Output the (x, y) coordinate of the center of the cell containing the given text.  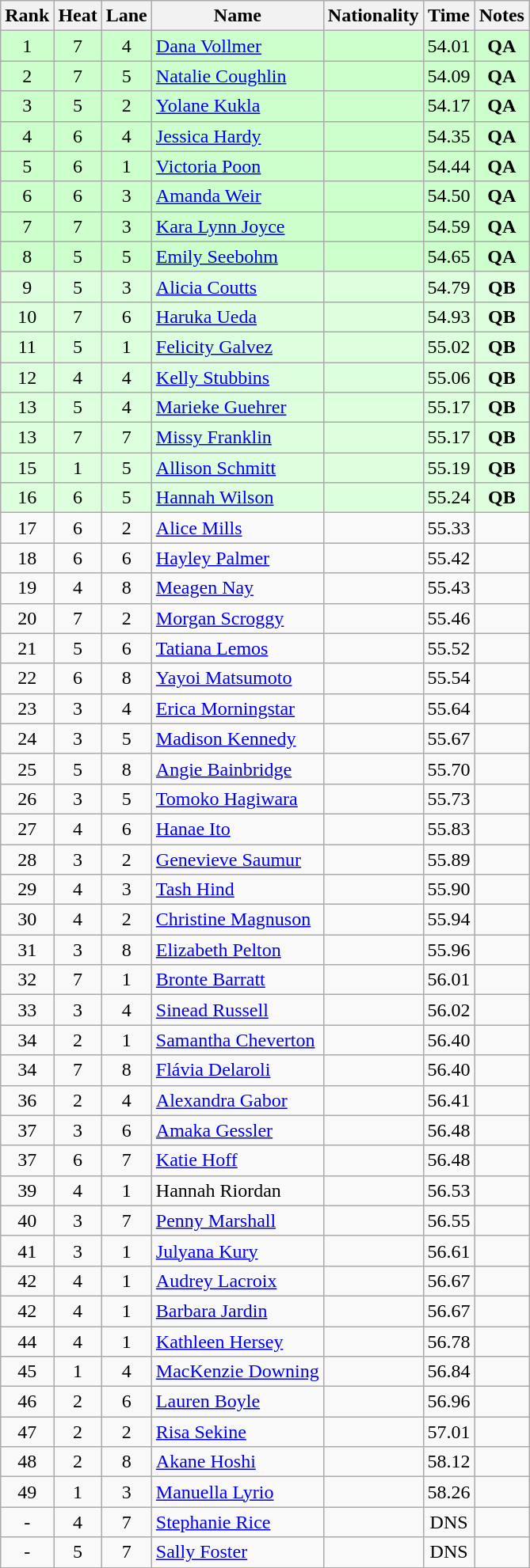
10 (27, 317)
33 (27, 1010)
Notes (501, 16)
Penny Marshall (238, 1221)
47 (27, 1432)
Julyana Kury (238, 1251)
Tash Hind (238, 890)
16 (27, 498)
Dana Vollmer (238, 46)
58.12 (448, 1462)
11 (27, 347)
55.43 (448, 588)
Hannah Riordan (238, 1190)
Haruka Ueda (238, 317)
40 (27, 1221)
Rank (27, 16)
12 (27, 378)
Emily Seebohm (238, 256)
21 (27, 648)
54.44 (448, 166)
Felicity Galvez (238, 347)
Audrey Lacroix (238, 1281)
55.42 (448, 558)
Jessica Hardy (238, 136)
54.93 (448, 317)
31 (27, 950)
54.59 (448, 226)
15 (27, 468)
Marieke Guehrer (238, 408)
Akane Hoshi (238, 1462)
Bronte Barratt (238, 980)
Natalie Coughlin (238, 76)
44 (27, 1342)
55.73 (448, 799)
27 (27, 829)
56.02 (448, 1010)
Nationality (373, 16)
32 (27, 980)
Risa Sekine (238, 1432)
MacKenzie Downing (238, 1372)
Alice Mills (238, 528)
25 (27, 769)
56.84 (448, 1372)
Heat (78, 16)
Flávia Delaroli (238, 1070)
Samantha Cheverton (238, 1040)
36 (27, 1100)
Lane (127, 16)
9 (27, 287)
55.54 (448, 678)
55.70 (448, 769)
56.96 (448, 1402)
Kara Lynn Joyce (238, 226)
58.26 (448, 1492)
55.90 (448, 890)
Lauren Boyle (238, 1402)
18 (27, 558)
Meagen Nay (238, 588)
Morgan Scroggy (238, 618)
Alexandra Gabor (238, 1100)
29 (27, 890)
54.09 (448, 76)
55.33 (448, 528)
48 (27, 1462)
49 (27, 1492)
23 (27, 708)
56.53 (448, 1190)
Katie Hoff (238, 1160)
Madison Kennedy (238, 738)
39 (27, 1190)
Sally Foster (238, 1552)
55.89 (448, 859)
Yayoi Matsumoto (238, 678)
45 (27, 1372)
55.19 (448, 468)
22 (27, 678)
17 (27, 528)
26 (27, 799)
55.94 (448, 920)
55.96 (448, 950)
Hanae Ito (238, 829)
Amanda Weir (238, 196)
55.64 (448, 708)
Hayley Palmer (238, 558)
Kathleen Hersey (238, 1342)
Barbara Jardin (238, 1311)
Name (238, 16)
Amaka Gessler (238, 1130)
28 (27, 859)
54.01 (448, 46)
Hannah Wilson (238, 498)
54.35 (448, 136)
Angie Bainbridge (238, 769)
55.02 (448, 347)
24 (27, 738)
56.55 (448, 1221)
Time (448, 16)
Sinead Russell (238, 1010)
57.01 (448, 1432)
Allison Schmitt (238, 468)
30 (27, 920)
Yolane Kukla (238, 106)
Alicia Coutts (238, 287)
56.78 (448, 1342)
55.46 (448, 618)
55.24 (448, 498)
Tatiana Lemos (238, 648)
46 (27, 1402)
Missy Franklin (238, 438)
19 (27, 588)
Tomoko Hagiwara (238, 799)
Genevieve Saumur (238, 859)
54.65 (448, 256)
Erica Morningstar (238, 708)
56.01 (448, 980)
55.52 (448, 648)
Elizabeth Pelton (238, 950)
54.17 (448, 106)
41 (27, 1251)
Victoria Poon (238, 166)
55.83 (448, 829)
54.50 (448, 196)
55.06 (448, 378)
54.79 (448, 287)
56.41 (448, 1100)
56.61 (448, 1251)
Manuella Lyrio (238, 1492)
Stephanie Rice (238, 1522)
Christine Magnuson (238, 920)
Kelly Stubbins (238, 378)
55.67 (448, 738)
20 (27, 618)
